Find where the given text appears and provide that cell's center as (X, Y) coordinate. 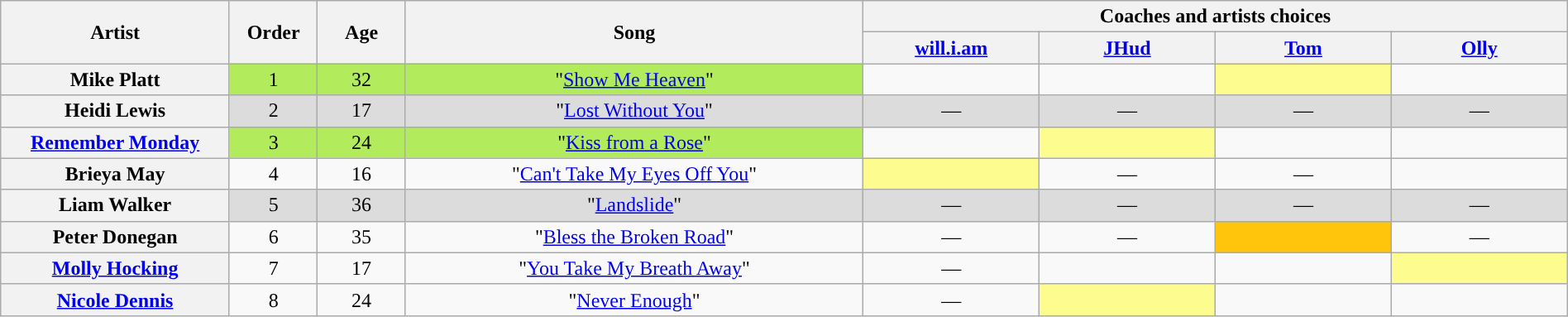
4 (273, 174)
"Bless the Broken Road" (633, 237)
8 (273, 300)
32 (361, 79)
"You Take My Breath Away" (633, 268)
7 (273, 268)
6 (273, 237)
35 (361, 237)
Mike Platt (116, 79)
2 (273, 111)
will.i.am (951, 48)
Song (633, 32)
Heidi Lewis (116, 111)
Coaches and artists choices (1216, 17)
Nicole Dennis (116, 300)
"Show Me Heaven" (633, 79)
"Landslide" (633, 205)
Remember Monday (116, 142)
"Lost Without You" (633, 111)
5 (273, 205)
Artist (116, 32)
Liam Walker (116, 205)
Olly (1479, 48)
3 (273, 142)
Peter Donegan (116, 237)
"Can't Take My Eyes Off You" (633, 174)
Brieya May (116, 174)
"Never Enough" (633, 300)
1 (273, 79)
Tom (1303, 48)
Molly Hocking (116, 268)
16 (361, 174)
36 (361, 205)
Age (361, 32)
JHud (1128, 48)
"Kiss from a Rose" (633, 142)
Order (273, 32)
